Extract the [X, Y] coordinate from the center of the cell holding the provided text.  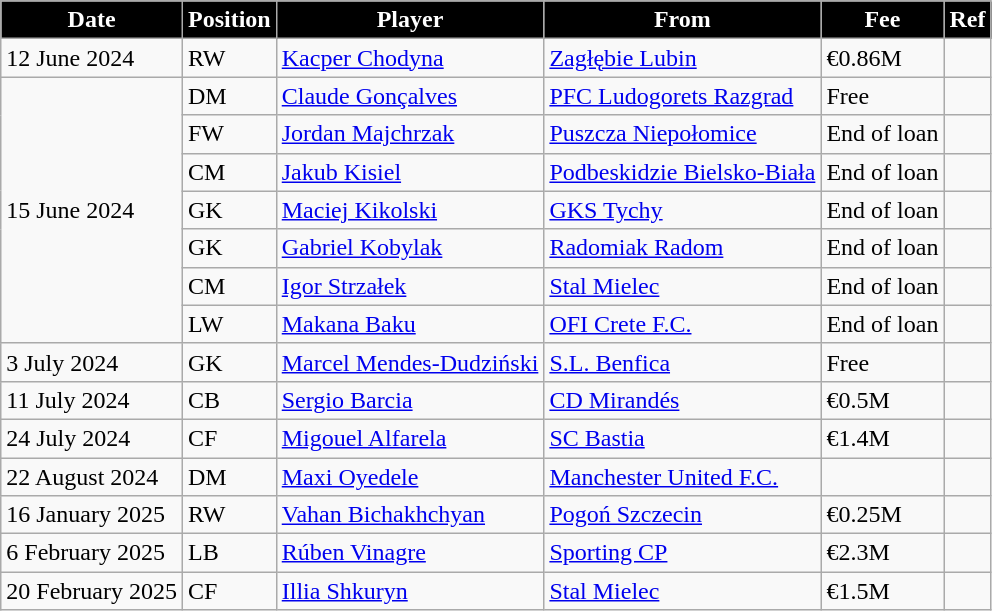
From [682, 20]
24 July 2024 [92, 438]
20 February 2025 [92, 591]
6 February 2025 [92, 553]
12 June 2024 [92, 58]
3 July 2024 [92, 362]
Makana Baku [410, 324]
Zagłębie Lubin [682, 58]
Date [92, 20]
Vahan Bichakhchyan [410, 515]
Marcel Mendes-Dudziński [410, 362]
Puszcza Niepołomice [682, 134]
11 July 2024 [92, 400]
Claude Gonçalves [410, 96]
Podbeskidzie Bielsko-Biała [682, 172]
16 January 2025 [92, 515]
Sergio Barcia [410, 400]
Position [229, 20]
€0.86M [882, 58]
€0.5M [882, 400]
Sporting CP [682, 553]
Maciej Kikolski [410, 210]
SC Bastia [682, 438]
15 June 2024 [92, 210]
Jakub Kisiel [410, 172]
Illia Shkuryn [410, 591]
CB [229, 400]
Rúben Vinagre [410, 553]
Fee [882, 20]
Igor Strzałek [410, 286]
Migouel Alfarela [410, 438]
Kacper Chodyna [410, 58]
Player [410, 20]
CD Mirandés [682, 400]
€2.3M [882, 553]
GKS Tychy [682, 210]
Jordan Majchrzak [410, 134]
S.L. Benfica [682, 362]
LW [229, 324]
Radomiak Radom [682, 248]
€1.5M [882, 591]
PFC Ludogorets Razgrad [682, 96]
Manchester United F.C. [682, 477]
22 August 2024 [92, 477]
€1.4M [882, 438]
OFI Crete F.C. [682, 324]
LB [229, 553]
Gabriel Kobylak [410, 248]
Ref [968, 20]
Maxi Oyedele [410, 477]
€0.25M [882, 515]
Pogoń Szczecin [682, 515]
FW [229, 134]
